Detect which cell encompasses the target text, then output its [X, Y] center coordinate. 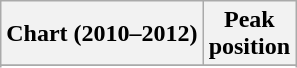
Peakposition [249, 34]
Chart (2010–2012) [102, 34]
